Search for the cell housing the specified text and yield its (X, Y) center coordinate. 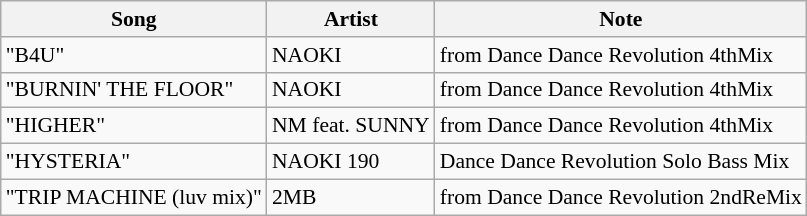
Song (134, 19)
2MB (351, 197)
"B4U" (134, 55)
NM feat. SUNNY (351, 126)
"HYSTERIA" (134, 162)
Artist (351, 19)
NAOKI 190 (351, 162)
Dance Dance Revolution Solo Bass Mix (621, 162)
"BURNIN' THE FLOOR" (134, 90)
"TRIP MACHINE (luv mix)" (134, 197)
Note (621, 19)
from Dance Dance Revolution 2ndReMix (621, 197)
"HIGHER" (134, 126)
